Return the [X, Y] coordinate for the center point of the cell that contains the specified text.  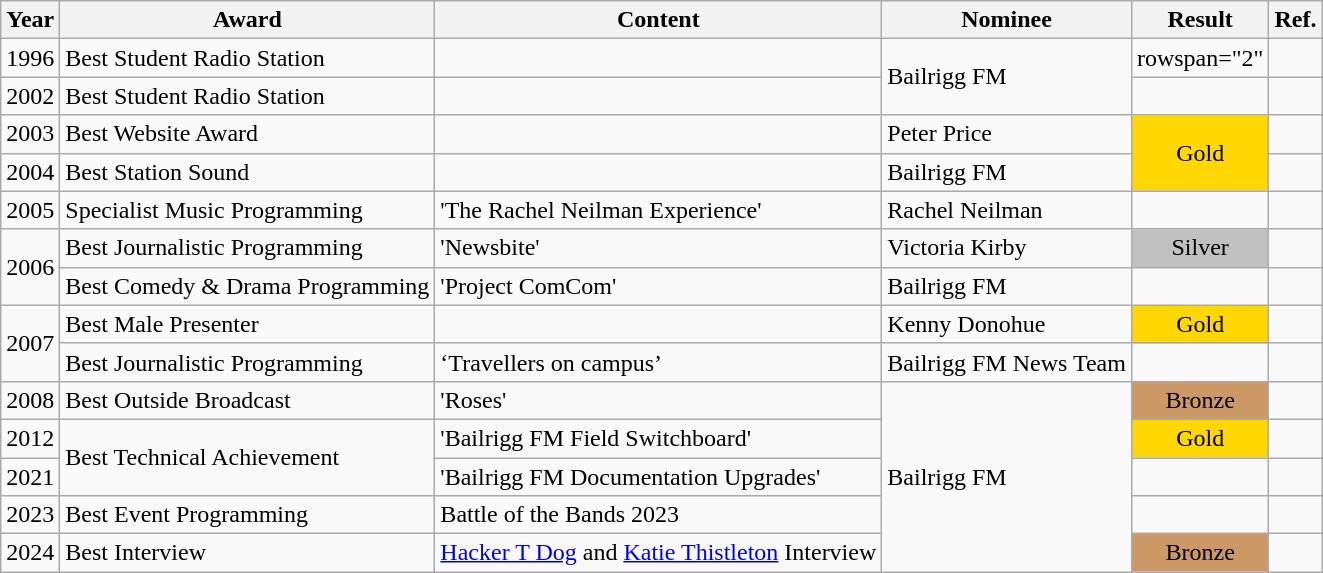
Best Website Award [248, 134]
Bailrigg FM News Team [1007, 362]
2004 [30, 172]
2023 [30, 515]
2021 [30, 477]
Victoria Kirby [1007, 248]
2007 [30, 343]
2006 [30, 267]
Best Interview [248, 553]
'The Rachel Neilman Experience' [658, 210]
Nominee [1007, 20]
Result [1200, 20]
rowspan="2" [1200, 58]
2012 [30, 438]
Best Outside Broadcast [248, 400]
Battle of the Bands 2023 [658, 515]
2005 [30, 210]
Silver [1200, 248]
Kenny Donohue [1007, 324]
Hacker T Dog and Katie Thistleton Interview [658, 553]
2008 [30, 400]
Peter Price [1007, 134]
Best Station Sound [248, 172]
Best Male Presenter [248, 324]
Rachel Neilman [1007, 210]
2024 [30, 553]
Content [658, 20]
1996 [30, 58]
Award [248, 20]
Ref. [1296, 20]
'Bailrigg FM Documentation Upgrades' [658, 477]
‘Travellers on campus’ [658, 362]
'Roses' [658, 400]
Best Comedy & Drama Programming [248, 286]
Best Technical Achievement [248, 457]
'Bailrigg FM Field Switchboard' [658, 438]
2003 [30, 134]
Specialist Music Programming [248, 210]
'Project ComCom' [658, 286]
Year [30, 20]
2002 [30, 96]
Best Event Programming [248, 515]
'Newsbite' [658, 248]
